Provide the [X, Y] coordinate of the cell's center where the given text is located.  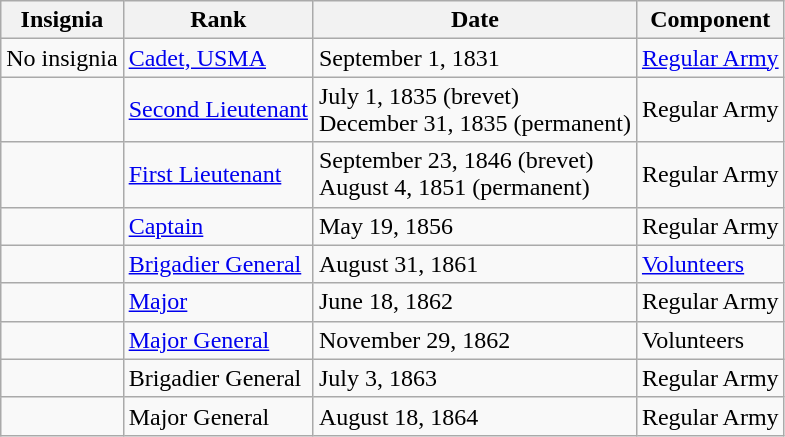
No insignia [62, 58]
September 1, 1831 [474, 58]
July 1, 1835 (brevet)December 31, 1835 (permanent) [474, 110]
September 23, 1846 (brevet)August 4, 1851 (permanent) [474, 174]
July 3, 1863 [474, 378]
Major [218, 302]
August 18, 1864 [474, 416]
First Lieutenant [218, 174]
Insignia [62, 20]
November 29, 1862 [474, 340]
Rank [218, 20]
August 31, 1861 [474, 264]
June 18, 1862 [474, 302]
Captain [218, 226]
Date [474, 20]
Cadet, USMA [218, 58]
Component [710, 20]
May 19, 1856 [474, 226]
Second Lieutenant [218, 110]
